Return the [x, y] coordinate for the center point of the cell that contains the specified text.  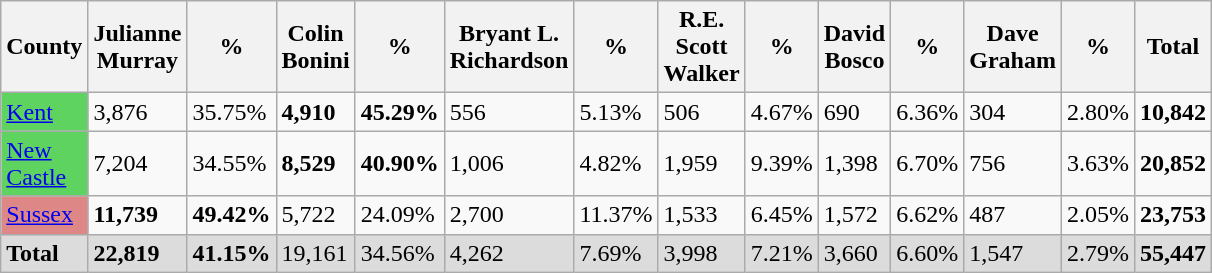
2.79% [1098, 253]
7,204 [138, 164]
45.29% [400, 112]
6.62% [928, 215]
1,398 [854, 164]
3,660 [854, 253]
2.05% [1098, 215]
11.37% [616, 215]
556 [509, 112]
690 [854, 112]
Colin Bonini [316, 47]
Julianne Murray [138, 47]
4,262 [509, 253]
2.80% [1098, 112]
Kent [44, 112]
3,876 [138, 112]
22,819 [138, 253]
49.42% [232, 215]
11,739 [138, 215]
9.39% [782, 164]
40.90% [400, 164]
R.E. Scott Walker [702, 47]
20,852 [1172, 164]
New Castle [44, 164]
6.70% [928, 164]
41.15% [232, 253]
1,959 [702, 164]
Dave Graham [1013, 47]
34.55% [232, 164]
5.13% [616, 112]
1,572 [854, 215]
756 [1013, 164]
304 [1013, 112]
23,753 [1172, 215]
5,722 [316, 215]
487 [1013, 215]
2,700 [509, 215]
6.36% [928, 112]
35.75% [232, 112]
24.09% [400, 215]
4.82% [616, 164]
County [44, 47]
Bryant L. Richardson [509, 47]
1,547 [1013, 253]
55,447 [1172, 253]
10,842 [1172, 112]
34.56% [400, 253]
1,533 [702, 215]
4.67% [782, 112]
3,998 [702, 253]
David Bosco [854, 47]
8,529 [316, 164]
3.63% [1098, 164]
506 [702, 112]
19,161 [316, 253]
6.60% [928, 253]
4,910 [316, 112]
1,006 [509, 164]
7.69% [616, 253]
6.45% [782, 215]
7.21% [782, 253]
Sussex [44, 215]
